Provide the [X, Y] coordinate of the cell's center where the given text is located.  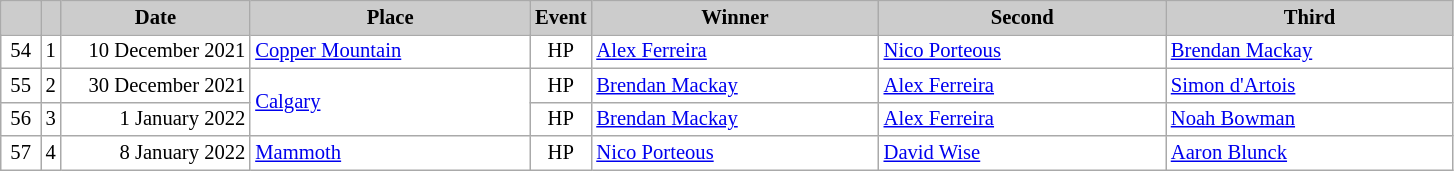
Noah Bowman [1310, 119]
Simon d'Artois [1310, 85]
Copper Mountain [390, 51]
Third [1310, 17]
54 [21, 51]
Aaron Blunck [1310, 153]
8 January 2022 [156, 153]
Mammoth [390, 153]
Calgary [390, 102]
Event [560, 17]
55 [21, 85]
56 [21, 119]
2 [50, 85]
10 December 2021 [156, 51]
4 [50, 153]
Second [1022, 17]
David Wise [1022, 153]
Date [156, 17]
1 [50, 51]
30 December 2021 [156, 85]
57 [21, 153]
3 [50, 119]
1 January 2022 [156, 119]
Winner [734, 17]
Place [390, 17]
